Scan for the cell matching the given text and deliver its [X, Y] coordinate at center. 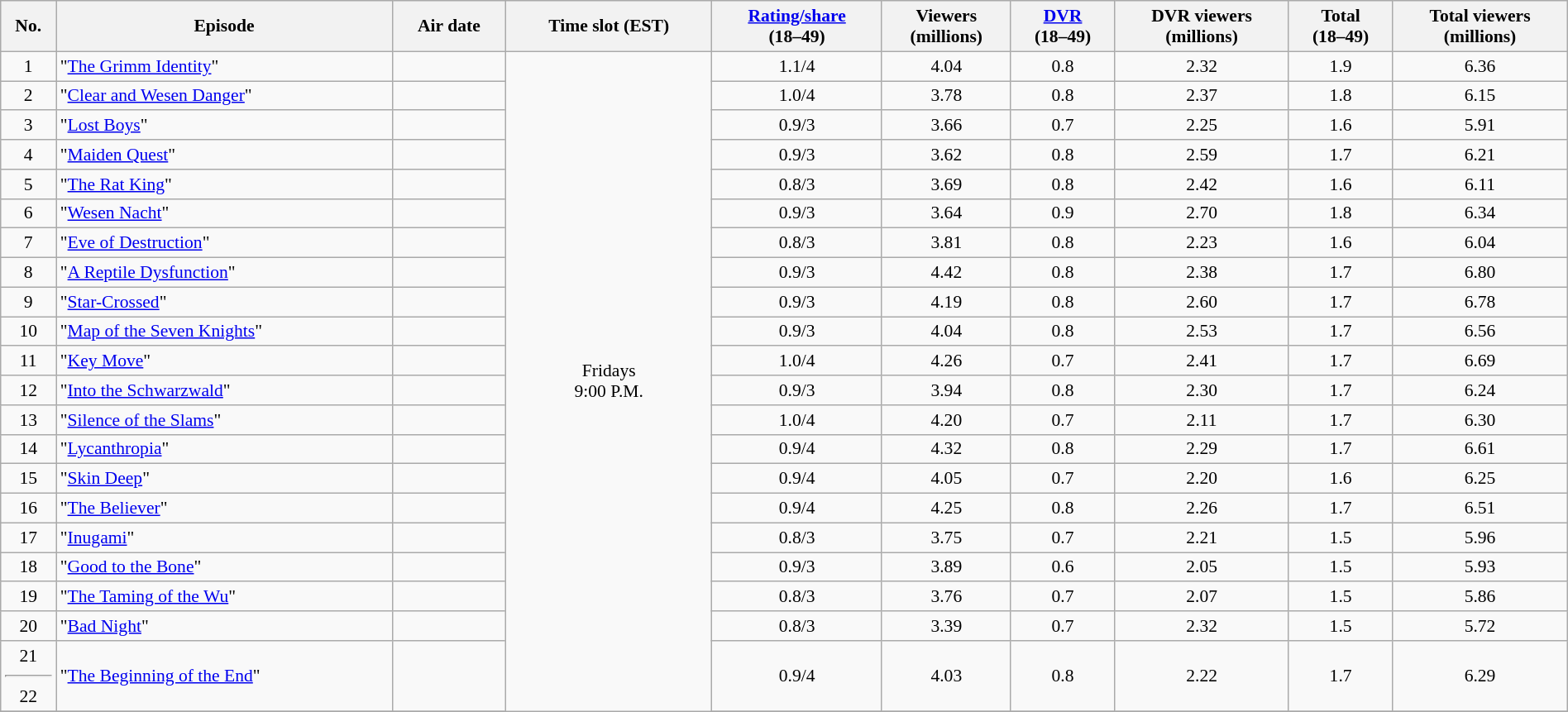
12 [28, 390]
Time slot (EST) [609, 26]
"Skin Deep" [225, 479]
"Lost Boys" [225, 126]
6.69 [1480, 361]
Total(18–49) [1340, 26]
6.56 [1480, 332]
3 [28, 126]
2.59 [1202, 155]
2.26 [1202, 509]
9 [28, 302]
2.60 [1202, 302]
3.75 [946, 538]
7 [28, 243]
4.26 [946, 361]
6.15 [1480, 96]
"Wesen Nacht" [225, 213]
"Silence of the Slams" [225, 420]
2.23 [1202, 243]
17 [28, 538]
1.1/4 [797, 66]
2.20 [1202, 479]
5.93 [1480, 567]
6.25 [1480, 479]
DVR(18–49) [1062, 26]
No. [28, 26]
3.76 [946, 597]
Rating/share(18–49) [797, 26]
3.89 [946, 567]
Air date [448, 26]
16 [28, 509]
3.64 [946, 213]
"Clear and Wesen Danger" [225, 96]
6.11 [1480, 184]
3.69 [946, 184]
19 [28, 597]
6.04 [1480, 243]
14 [28, 449]
2.07 [1202, 597]
2.05 [1202, 567]
13 [28, 420]
4.19 [946, 302]
5.91 [1480, 126]
"The Rat King" [225, 184]
"Maiden Quest" [225, 155]
1.9 [1340, 66]
3.94 [946, 390]
Episode [225, 26]
6.61 [1480, 449]
"Lycanthropia" [225, 449]
3.81 [946, 243]
"Inugami" [225, 538]
Total viewers(millions) [1480, 26]
Fridays9:00 P.M. [609, 381]
6.78 [1480, 302]
Viewers(millions) [946, 26]
5 [28, 184]
"The Beginning of the End" [225, 676]
6.51 [1480, 509]
4.32 [946, 449]
4.42 [946, 273]
2.21 [1202, 538]
5.96 [1480, 538]
2.53 [1202, 332]
2.11 [1202, 420]
DVR viewers(millions) [1202, 26]
"Star-Crossed" [225, 302]
"Key Move" [225, 361]
4 [28, 155]
2.37 [1202, 96]
6.34 [1480, 213]
8 [28, 273]
6.29 [1480, 676]
6.24 [1480, 390]
2.22 [1202, 676]
3.66 [946, 126]
"Into the Schwarzwald" [225, 390]
"A Reptile Dysfunction" [225, 273]
2.30 [1202, 390]
10 [28, 332]
18 [28, 567]
2.29 [1202, 449]
2.42 [1202, 184]
3.62 [946, 155]
"The Grimm Identity" [225, 66]
6.36 [1480, 66]
"Map of the Seven Knights" [225, 332]
6.80 [1480, 273]
11 [28, 361]
5.72 [1480, 626]
6.30 [1480, 420]
2122 [28, 676]
"Eve of Destruction" [225, 243]
4.03 [946, 676]
"Good to the Bone" [225, 567]
2.25 [1202, 126]
4.25 [946, 509]
3.39 [946, 626]
4.05 [946, 479]
0.6 [1062, 567]
2.70 [1202, 213]
"The Believer" [225, 509]
15 [28, 479]
20 [28, 626]
6.21 [1480, 155]
2 [28, 96]
"The Taming of the Wu" [225, 597]
4.20 [946, 420]
6 [28, 213]
"Bad Night" [225, 626]
5.86 [1480, 597]
1 [28, 66]
2.38 [1202, 273]
0.9 [1062, 213]
3.78 [946, 96]
2.41 [1202, 361]
